Provide the (x, y) coordinate of the cell's center where the given text is located.  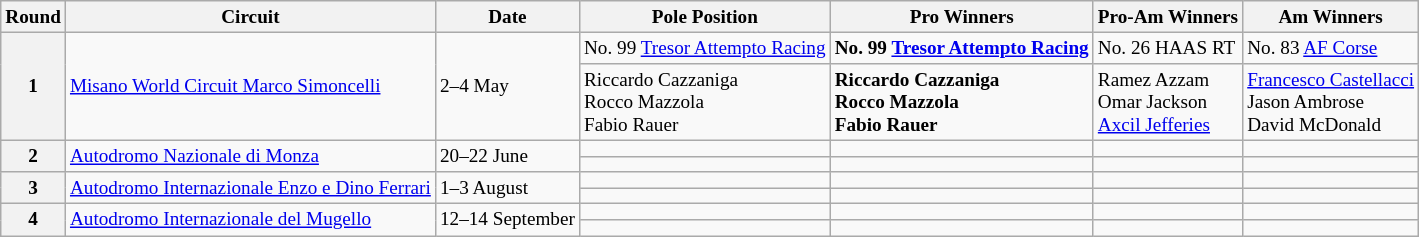
Misano World Circuit Marco Simoncelli (250, 86)
Circuit (250, 17)
Autodromo Internazionale del Mugello (250, 220)
4 (34, 220)
Pro Winners (962, 17)
Date (507, 17)
Ramez Azzam Omar Jackson Axcil Jefferies (1168, 102)
1 (34, 86)
Autodromo Internazionale Enzo e Dino Ferrari (250, 188)
12–14 September (507, 220)
3 (34, 188)
Am Winners (1331, 17)
1–3 August (507, 188)
2 (34, 156)
2–4 May (507, 86)
Round (34, 17)
Autodromo Nazionale di Monza (250, 156)
No. 26 HAAS RT (1168, 48)
Francesco Castellacci Jason Ambrose David McDonald (1331, 102)
20–22 June (507, 156)
Pro-Am Winners (1168, 17)
Pole Position (704, 17)
No. 83 AF Corse (1331, 48)
